From the cell containing the given text, extract its center point as (X, Y) coordinate. 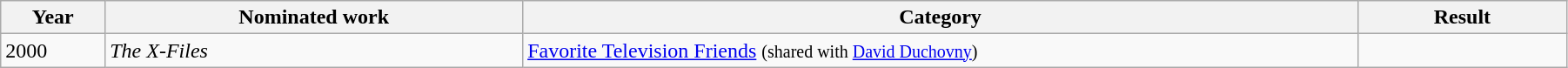
Result (1462, 17)
2000 (53, 51)
Favorite Television Friends (shared with David Duchovny) (941, 51)
Year (53, 17)
Category (941, 17)
The X-Files (314, 51)
Nominated work (314, 17)
